Pinpoint the cell where the given text exists, returning its [x, y] midpoint coordinate. 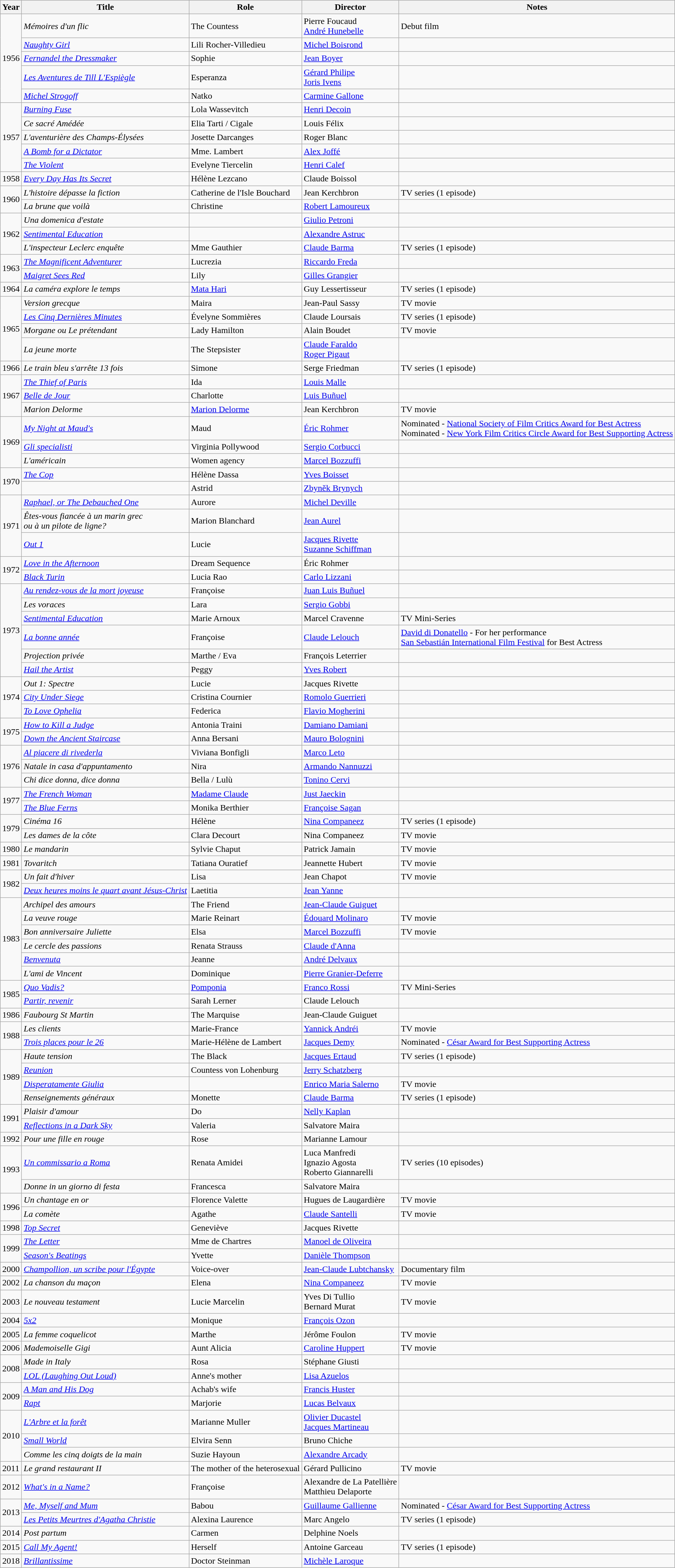
A Man and His Dog [105, 1390]
Disperatamente Giulia [105, 1084]
Alexandre Astruc [351, 234]
Monika Berthier [245, 808]
Un commissario a Roma [105, 1163]
1983 [11, 939]
Jean Yanne [351, 890]
Renata Strauss [245, 946]
Monique [245, 1320]
Yves Boisset [351, 475]
Maud [245, 428]
How to Kill a Judge [105, 725]
The mother of the heterosexual [245, 1468]
2014 [11, 1533]
Haute tension [105, 1056]
Jacques RivetteSuzanne Schiffman [351, 544]
Evelyne Tiercelin [245, 165]
5x2 [105, 1320]
Simone [245, 368]
L'histoire dépasse la fiction [105, 193]
Out 1 [105, 544]
Mme Gauthier [245, 248]
Madame Claude [245, 794]
1991 [11, 1118]
1982 [11, 883]
Yvette [245, 1255]
Director [351, 7]
Juan Luis Buñuel [351, 591]
Lady Hamilton [245, 331]
Marjorie [245, 1403]
Renseignements généraux [105, 1097]
Riccardo Freda [351, 262]
La comète [105, 1214]
Herself [245, 1547]
Stéphane Giusti [351, 1362]
Out 1: Spectre [105, 683]
Antoine Garceau [351, 1547]
Viviana Bonfigli [245, 752]
Virginia Pollywood [245, 447]
Tovaritch [105, 863]
1972 [11, 570]
1985 [11, 994]
Hugues de Laugardière [351, 1200]
Black Turin [105, 577]
La brune que voilà [105, 206]
Elsa [245, 932]
Down the Ancient Staircase [105, 739]
Deux heures moins le quart avant Jésus-Christ [105, 890]
Nira [245, 766]
Les dames de la côte [105, 835]
Notes [537, 7]
Mademoiselle Gigi [105, 1348]
Le cercle des passions [105, 946]
Mme de Chartres [245, 1241]
2008 [11, 1368]
Fernandel the Dressmaker [105, 58]
2005 [11, 1334]
Pomponia [245, 987]
Love in the Afternoon [105, 563]
1975 [11, 732]
Bruno Chiche [351, 1441]
Comme les cinq doigts de la main [105, 1454]
André Delvaux [351, 960]
1969 [11, 442]
Guillaume Gallienne [351, 1506]
2003 [11, 1302]
To Love Ophelia [105, 711]
Carmen [245, 1533]
Quo Vadis? [105, 987]
Suzie Hayoun [245, 1454]
Natale in casa d'appuntamento [105, 766]
Hélène [245, 821]
The Letter [105, 1241]
Tonino Cervi [351, 780]
François Ozon [351, 1320]
Luis Buñuel [351, 395]
Valeria [245, 1125]
Geneviève [245, 1228]
Michèle Laroque [351, 1561]
L'Arbre et la forêt [105, 1422]
Sylvie Chaput [245, 849]
1981 [11, 863]
Rapt [105, 1403]
What's in a Name? [105, 1487]
1970 [11, 481]
Michel Boisrond [351, 45]
2011 [11, 1468]
Gérard Pullicino [351, 1468]
Role [245, 7]
2013 [11, 1512]
Le grand restaurant II [105, 1468]
1957 [11, 137]
Nelly Kaplan [351, 1111]
Robert Lamoureux [351, 206]
Évelyne Sommières [245, 317]
Monette [245, 1097]
The Magnificent Adventurer [105, 262]
Mata Hari [245, 289]
Rosa [245, 1362]
Me, Myself and Mum [105, 1506]
Title [105, 7]
Marthe [245, 1334]
Elia Tarti / Cigale [245, 123]
1965 [11, 329]
L'ami de Vincent [105, 973]
Le nouveau testament [105, 1302]
Hail the Artist [105, 669]
Les Petits Meurtres d'Agatha Christie [105, 1519]
Mauro Bolognini [351, 739]
Giulio Petroni [351, 220]
Esperanza [245, 77]
The Thief of Paris [105, 382]
La chanson du maçon [105, 1283]
L'aventurière des Champs-Élysées [105, 137]
Doctor Steinman [245, 1561]
Small World [105, 1441]
Sergio Gobbi [351, 604]
Peggy [245, 669]
Una domenica d'estate [105, 220]
Jeannette Hubert [351, 863]
Al piacere di rivederla [105, 752]
Aunt Alicia [245, 1348]
Jean Aurel [351, 521]
Louis Félix [351, 123]
Donne in un giorno di festa [105, 1186]
Carmine Gallone [351, 96]
Françoise Sagan [351, 808]
Lucie Marcelin [245, 1302]
Luca ManfrediIgnazio AgostaRoberto Giannarelli [351, 1163]
Faubourg St Martin [105, 1015]
The Violent [105, 165]
Documentary film [537, 1269]
Alexandre Arcady [351, 1454]
The Cop [105, 475]
Lucrezia [245, 262]
2004 [11, 1320]
Marie-Hélène de Lambert [245, 1042]
Yves Di TullioBernard Murat [351, 1302]
Women agency [245, 461]
Pour une fille en rouge [105, 1139]
1999 [11, 1248]
Marianne Lamour [351, 1139]
Antonia Traini [245, 725]
Damiano Damiani [351, 725]
Sophie [245, 58]
Roger Blanc [351, 137]
1996 [11, 1207]
Cristina Cournier [245, 697]
Morgane ou Le prétendant [105, 331]
Flavio Mogherini [351, 711]
Jean Chapot [351, 877]
Florence Valette [245, 1200]
Season's Beatings [105, 1255]
Danièle Thompson [351, 1255]
The Friend [245, 904]
Les clients [105, 1029]
L'inspecteur Leclerc enquête [105, 248]
Henri Decoin [351, 110]
Lucas Belvaux [351, 1403]
Yves Robert [351, 669]
Tatiana Ouratief [245, 863]
Cinéma 16 [105, 821]
1977 [11, 801]
1971 [11, 526]
François Leterrier [351, 656]
Yannick Andréi [351, 1029]
Michel Deville [351, 502]
Laetitia [245, 890]
Lucia Rao [245, 577]
2018 [11, 1561]
Maigret Sees Red [105, 275]
La caméra explore le temps [105, 289]
Champollion, un scribe pour l'Égypte [105, 1269]
Claude d'Anna [351, 946]
Henri Calef [351, 165]
Delphine Noels [351, 1533]
The Countess [245, 26]
Serge Friedman [351, 368]
Sarah Lerner [245, 1001]
Projection privée [105, 656]
Anna Bersani [245, 739]
The Blue Ferns [105, 808]
Mme. Lambert [245, 151]
Les voraces [105, 604]
1980 [11, 849]
Plaisir d'amour [105, 1111]
Marie Reinart [245, 918]
Jacques Ertaud [351, 1056]
Josette Darcanges [245, 137]
Lisa [245, 877]
Marie-France [245, 1029]
Chi dice donna, dice donna [105, 780]
Aurore [245, 502]
Alexandre de La PatellièreMatthieu Delaporte [351, 1487]
1966 [11, 368]
Gilles Grangier [351, 275]
Do [245, 1111]
Un chantage en or [105, 1200]
Partir, revenir [105, 1001]
Every Day Has Its Secret [105, 178]
Marco Leto [351, 752]
Alex Joffé [351, 151]
City Under Siege [105, 697]
Year [11, 7]
Elvira Senn [245, 1441]
Achab's wife [245, 1390]
Alexina Laurence [245, 1519]
Pierre Granier-Deferre [351, 973]
A Bomb for a Dictator [105, 151]
Marc Angelo [351, 1519]
Jean-Paul Sassy [351, 303]
Manoel de Oliveira [351, 1241]
Jacques Demy [351, 1042]
Natko [245, 96]
Alain Boudet [351, 331]
1958 [11, 178]
Édouard Molinaro [351, 918]
Le train bleu s'arrête 13 fois [105, 368]
1962 [11, 234]
Mémoires d'un flic [105, 26]
Lisa Azuelos [351, 1375]
La bonne année [105, 637]
Êtes-vous fiancée à un marin grec ou à un pilote de ligne? [105, 521]
Jerry Schatzberg [351, 1070]
Debut film [537, 26]
Raphael, or The Debauched One [105, 502]
Jean Boyer [351, 58]
1993 [11, 1170]
Gérard PhilipeJoris Ivens [351, 77]
1960 [11, 200]
Renata Amidei [245, 1163]
2002 [11, 1283]
Benvenuta [105, 960]
Babou [245, 1506]
The French Woman [105, 794]
Elena [245, 1283]
Countess von Lohenburg [245, 1070]
1973 [11, 630]
1986 [11, 1015]
Marthe / Eva [245, 656]
Francis Huster [351, 1390]
La femme coquelicot [105, 1334]
1988 [11, 1035]
Brillantissime [105, 1561]
Lola Wassevitch [245, 110]
My Night at Maud's [105, 428]
Nominated - National Society of Film Critics Award for Best ActressNominated - New York Film Critics Circle Award for Best Supporting Actress [537, 428]
Made in Italy [105, 1362]
Trois places pour le 26 [105, 1042]
1992 [11, 1139]
The Black [245, 1056]
Anne's mother [245, 1375]
1989 [11, 1077]
Carlo Lizzani [351, 577]
Dream Sequence [245, 563]
Reflections in a Dark Sky [105, 1125]
Romolo Guerrieri [351, 697]
1976 [11, 766]
Caroline Huppert [351, 1348]
Clara Decourt [245, 835]
Federica [245, 711]
Voice-over [245, 1269]
Les Aventures de Till L'Espiègle [105, 77]
Enrico Maria Salerno [351, 1084]
2012 [11, 1487]
1967 [11, 395]
Claude Santelli [351, 1214]
Marie Arnoux [245, 618]
1974 [11, 697]
1956 [11, 58]
LOL (Laughing Out Loud) [105, 1375]
Jeanne [245, 960]
Hélène Lezcano [245, 178]
Claude Boissol [351, 178]
Top Secret [105, 1228]
The Stepsister [245, 349]
Franco Rossi [351, 987]
Burning Fuse [105, 110]
1998 [11, 1228]
Archipel des amours [105, 904]
Patrick Jamain [351, 849]
Sergio Corbucci [351, 447]
Charlotte [245, 395]
Le mandarin [105, 849]
Ida [245, 382]
Version grecque [105, 303]
Claude FaraldoRoger Pigaut [351, 349]
2009 [11, 1396]
Gli specialisti [105, 447]
2010 [11, 1436]
2006 [11, 1348]
Un fait d'hiver [105, 877]
1979 [11, 828]
Olivier DucastelJacques Martineau [351, 1422]
Lara [245, 604]
Claude Loursais [351, 317]
Agathe [245, 1214]
TV series (10 episodes) [537, 1163]
Hélène Dassa [245, 475]
Jean-Claude Lubtchansky [351, 1269]
Post partum [105, 1533]
Naughty Girl [105, 45]
Dominique [245, 973]
Marcel Cravenne [351, 618]
Au rendez-vous de la mort joyeuse [105, 591]
Pierre FoucaudAndré Hunebelle [351, 26]
Lili Rocher-Villedieu [245, 45]
Marianne Muller [245, 1422]
Louis Malle [351, 382]
L'américain [105, 461]
Call My Agent! [105, 1547]
Catherine de l'Isle Bouchard [245, 193]
Astrid [245, 488]
La jeune morte [105, 349]
David di Donatello - For her performanceSan Sebastián International Film Festival for Best Actress [537, 637]
1963 [11, 268]
Ce sacré Amédée [105, 123]
Marion Blanchard [245, 521]
Maira [245, 303]
Jérôme Foulon [351, 1334]
Reunion [105, 1070]
1964 [11, 289]
Belle de Jour [105, 395]
Bella / Lulù [245, 780]
Michel Strogoff [105, 96]
Guy Lessertisseur [351, 289]
Just Jaeckin [351, 794]
Rose [245, 1139]
Bon anniversaire Juliette [105, 932]
Les Cinq Dernières Minutes [105, 317]
Armando Nannuzzi [351, 766]
2015 [11, 1547]
Francesca [245, 1186]
The Marquise [245, 1015]
2000 [11, 1269]
Zbyněk Brynych [351, 488]
Christine [245, 206]
La veuve rouge [105, 918]
Lily [245, 275]
